Output the [x, y] coordinate of the center of the cell containing the given text.  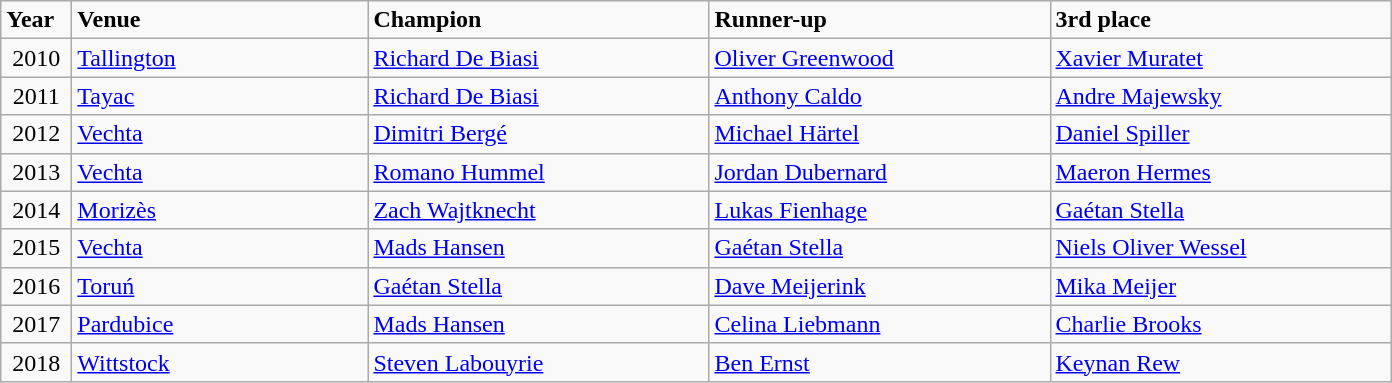
Celina Liebmann [880, 324]
Tallington [220, 58]
Michael Härtel [880, 134]
Zach Wajtknecht [538, 210]
Charlie Brooks [1220, 324]
Keynan Rew [1220, 362]
Xavier Muratet [1220, 58]
Pardubice [220, 324]
3rd place [1220, 20]
2018 [36, 362]
Ben Ernst [880, 362]
Mika Meijer [1220, 286]
Year [36, 20]
2011 [36, 96]
Dimitri Bergé [538, 134]
2016 [36, 286]
2010 [36, 58]
Jordan Dubernard [880, 172]
2015 [36, 248]
Steven Labouyrie [538, 362]
Anthony Caldo [880, 96]
2013 [36, 172]
Toruń [220, 286]
Romano Hummel [538, 172]
Wittstock [220, 362]
Dave Meijerink [880, 286]
2014 [36, 210]
Venue [220, 20]
Champion [538, 20]
Andre Majewsky [1220, 96]
Runner-up [880, 20]
Morizès [220, 210]
Lukas Fienhage [880, 210]
Maeron Hermes [1220, 172]
2017 [36, 324]
Niels Oliver Wessel [1220, 248]
Oliver Greenwood [880, 58]
2012 [36, 134]
Daniel Spiller [1220, 134]
Tayac [220, 96]
